Return the (x, y) coordinate for the center point of the cell that contains the specified text.  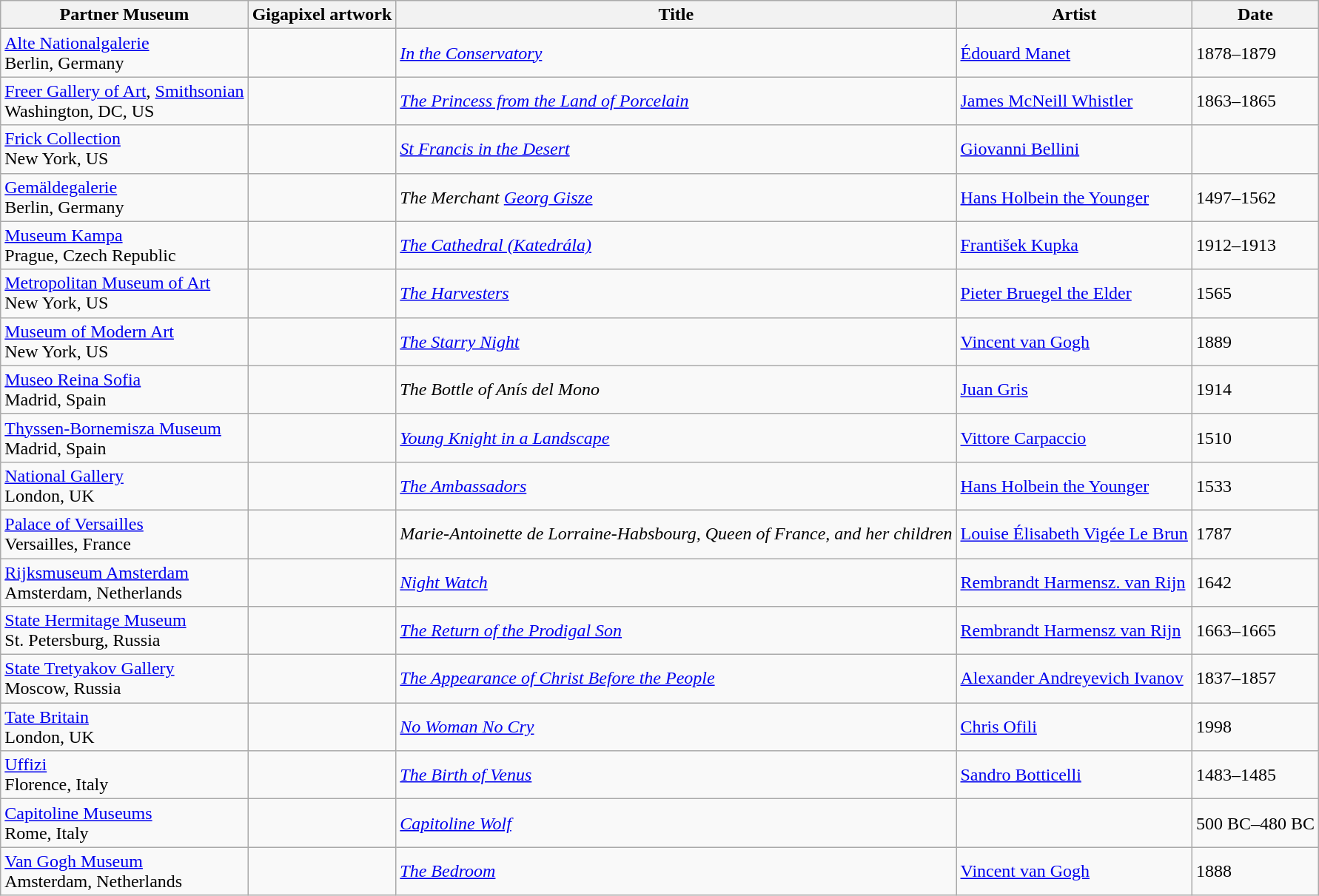
Chris Ofili (1074, 727)
Capitoline Museums Rome, Italy (124, 823)
Frick Collection New York, US (124, 149)
Vittore Carpaccio (1074, 438)
Partner Museum (124, 15)
The Appearance of Christ Before the People (677, 679)
Sandro Botticelli (1074, 775)
The Bottle of Anís del Mono (677, 389)
The Harvesters (677, 293)
1878–1879 (1255, 53)
1863–1865 (1255, 101)
Uffizi Florence, Italy (124, 775)
1912–1913 (1255, 246)
Marie-Antoinette de Lorraine-Habsbourg, Queen of France, and her children (677, 534)
Thyssen-Bornemisza Museum Madrid, Spain (124, 438)
1642 (1255, 582)
The Starry Night (677, 342)
Palace of Versailles Versailles, France (124, 534)
State Tretyakov Gallery Moscow, Russia (124, 679)
National Gallery London, UK (124, 485)
Museum Kampa Prague, Czech Republic (124, 246)
The Princess from the Land of Porcelain (677, 101)
500 BC–480 BC (1255, 823)
Title (677, 15)
1497–1562 (1255, 197)
1888 (1255, 872)
1663–1665 (1255, 630)
1787 (1255, 534)
Pieter Bruegel the Elder (1074, 293)
State Hermitage Museum St. Petersburg, Russia (124, 630)
Young Knight in a Landscape (677, 438)
Van Gogh Museum Amsterdam, Netherlands (124, 872)
The Return of the Prodigal Son (677, 630)
1998 (1255, 727)
1510 (1255, 438)
James McNeill Whistler (1074, 101)
František Kupka (1074, 246)
The Ambassadors (677, 485)
The Cathedral (Katedrála) (677, 246)
Capitoline Wolf (677, 823)
Rembrandt Harmensz van Rijn (1074, 630)
Tate Britain London, UK (124, 727)
1565 (1255, 293)
1889 (1255, 342)
Freer Gallery of Art, Smithsonian Washington, DC, US (124, 101)
Gigapixel artwork (322, 15)
No Woman No Cry (677, 727)
Night Watch (677, 582)
Artist (1074, 15)
Alte Nationalgalerie Berlin, Germany (124, 53)
The Birth of Venus (677, 775)
1483–1485 (1255, 775)
Louise Élisabeth Vigée Le Brun (1074, 534)
Rijksmuseum Amsterdam Amsterdam, Netherlands (124, 582)
1914 (1255, 389)
Museum of Modern Art New York, US (124, 342)
St Francis in the Desert (677, 149)
The Merchant Georg Gisze (677, 197)
Édouard Manet (1074, 53)
1837–1857 (1255, 679)
1533 (1255, 485)
Metropolitan Museum of Art New York, US (124, 293)
Giovanni Bellini (1074, 149)
Alexander Andreyevich Ivanov (1074, 679)
Gemäldegalerie Berlin, Germany (124, 197)
Juan Gris (1074, 389)
Museo Reina Sofia Madrid, Spain (124, 389)
In the Conservatory (677, 53)
The Bedroom (677, 872)
Date (1255, 15)
Rembrandt Harmensz. van Rijn (1074, 582)
